Return (X, Y) of the center of cell containing provided text 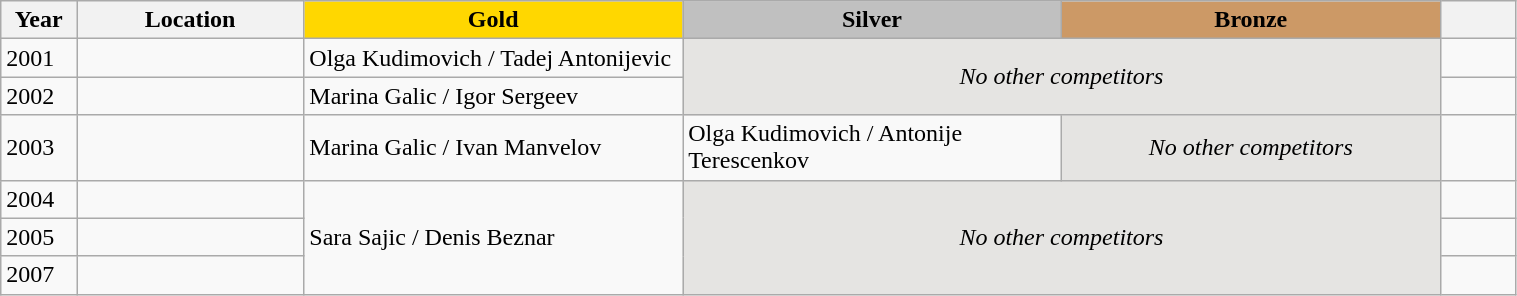
Location (190, 20)
Silver (872, 20)
2002 (39, 96)
2003 (39, 148)
Sara Sajic / Denis Beznar (494, 237)
2001 (39, 58)
Year (39, 20)
Marina Galic / Ivan Manvelov (494, 148)
2007 (39, 275)
Olga Kudimovich / Antonije Terescenkov (872, 148)
Marina Galic / Igor Sergeev (494, 96)
Olga Kudimovich / Tadej Antonijevic (494, 58)
Gold (494, 20)
2005 (39, 237)
Bronze (1250, 20)
2004 (39, 199)
